Find where the given text appears and provide that cell's center as (X, Y) coordinate. 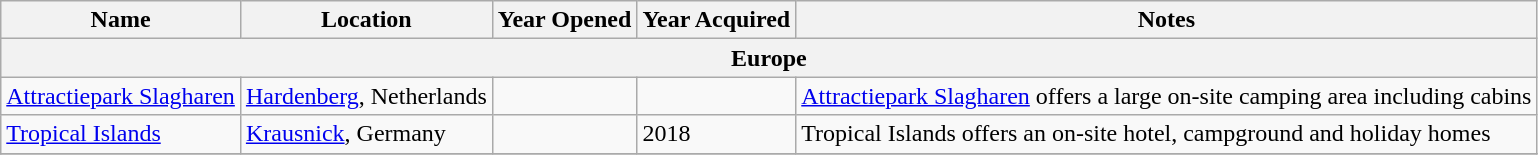
Year Acquired (716, 20)
Tropical Islands (121, 134)
Location (366, 20)
Hardenberg, Netherlands (366, 96)
2018 (716, 134)
Attractiepark Slagharen offers a large on-site camping area including cabins (1166, 96)
Attractiepark Slagharen (121, 96)
Name (121, 20)
Year Opened (564, 20)
Tropical Islands offers an on-site hotel, campground and holiday homes (1166, 134)
Notes (1166, 20)
Europe (769, 58)
Krausnick, Germany (366, 134)
